Identify which cell holds the provided text, then report its (X, Y) central coordinate. 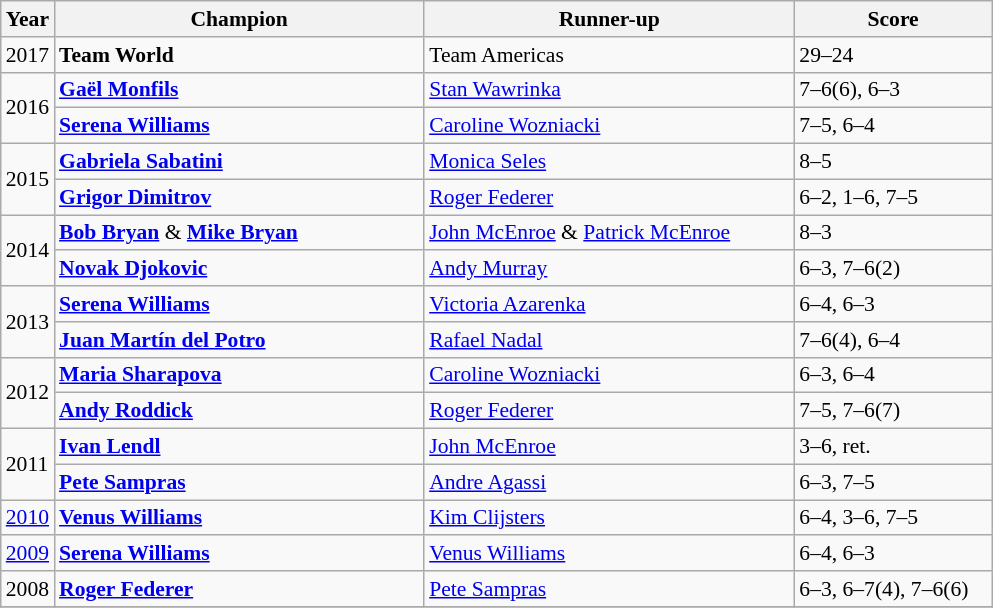
7–6(6), 6–3 (893, 90)
8–3 (893, 233)
7–6(4), 6–4 (893, 340)
2008 (28, 589)
Monica Seles (609, 162)
2015 (28, 180)
Team Americas (609, 55)
Andy Roddick (239, 411)
6–2, 1–6, 7–5 (893, 197)
John McEnroe & Patrick McEnroe (609, 233)
6–3, 6–4 (893, 375)
Victoria Azarenka (609, 304)
Bob Bryan & Mike Bryan (239, 233)
Stan Wawrinka (609, 90)
Grigor Dimitrov (239, 197)
Gabriela Sabatini (239, 162)
John McEnroe (609, 447)
Juan Martín del Potro (239, 340)
Score (893, 19)
Runner-up (609, 19)
Champion (239, 19)
6–3, 7–5 (893, 482)
8–5 (893, 162)
2010 (28, 518)
2012 (28, 392)
Kim Clijsters (609, 518)
Andy Murray (609, 269)
2013 (28, 322)
2014 (28, 250)
Andre Agassi (609, 482)
6–4, 3–6, 7–5 (893, 518)
Ivan Lendl (239, 447)
6–3, 6–7(4), 7–6(6) (893, 589)
2011 (28, 464)
Maria Sharapova (239, 375)
6–3, 7–6(2) (893, 269)
29–24 (893, 55)
2017 (28, 55)
2009 (28, 554)
Rafael Nadal (609, 340)
Novak Djokovic (239, 269)
2016 (28, 108)
Year (28, 19)
7–5, 6–4 (893, 126)
7–5, 7–6(7) (893, 411)
Gaël Monfils (239, 90)
Team World (239, 55)
3–6, ret. (893, 447)
